From the cell containing the given text, extract its center point as (X, Y) coordinate. 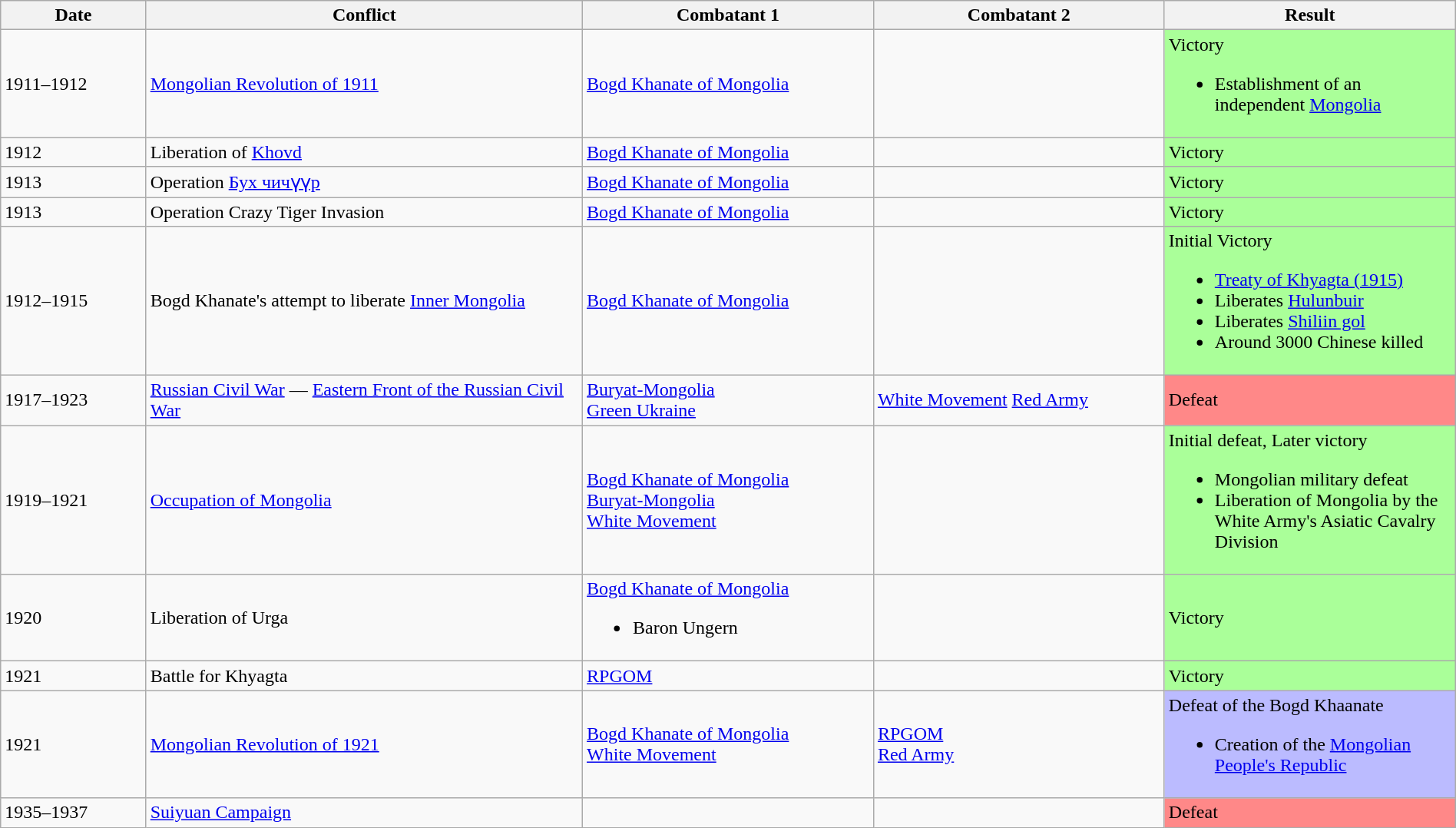
Liberation of Khovd (364, 152)
1912 (74, 152)
Mongolian Revolution of 1911 (364, 84)
1911–1912 (74, 84)
1912–1915 (74, 301)
Date (74, 15)
Battle for Khyagta (364, 676)
Defeat of the Bogd KhaanateCreation of the Mongolian People's Republic (1310, 744)
Buryat-MongoliaGreen Ukraine (728, 401)
RPGOM (728, 676)
White Movement Red Army (1018, 401)
Bogd Khanate of MongoliaBaron Ungern (728, 618)
Bogd Khanate of Mongolia White Movement (728, 744)
Mongolian Revolution of 1921 (364, 744)
Result (1310, 15)
Conflict (364, 15)
1920 (74, 618)
RPGOM Red Army (1018, 744)
VictoryEstablishment of an independent Mongolia (1310, 84)
1935–1937 (74, 813)
Bogd Khanate of MongoliaBuryat-Mongolia White Movement (728, 500)
Russian Civil War — Eastern Front of the Russian Civil War (364, 401)
Suiyuan Campaign (364, 813)
Initial VictoryTreaty of Khyagta (1915)Liberates HulunbuirLiberates Shiliin golAround 3000 Chinese killed (1310, 301)
Operation Crazy Tiger Invasion (364, 211)
1919–1921 (74, 500)
Initial defeat, Later victoryMongolian military defeatLiberation of Mongolia by the White Army's Asiatic Cavalry Division (1310, 500)
Liberation of Urga (364, 618)
Bogd Khanate's attempt to liberate Inner Mongolia (364, 301)
Combatant 1 (728, 15)
Operation Бух чичүүр (364, 182)
Occupation of Mongolia (364, 500)
Combatant 2 (1018, 15)
1917–1923 (74, 401)
